Return the [X, Y] coordinate for the center point of the cell that contains the specified text.  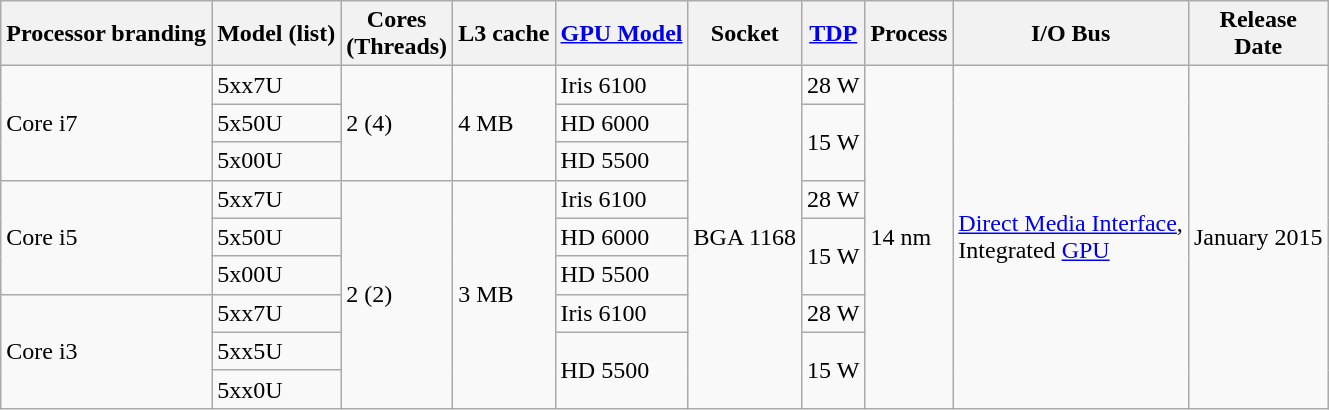
Core i5 [106, 237]
ReleaseDate [1258, 34]
Core i7 [106, 123]
5xx0U [276, 389]
GPU Model [622, 34]
4 MB [504, 123]
I/O Bus [1071, 34]
Core i3 [106, 351]
14 nm [909, 238]
2 (2) [397, 294]
TDP [834, 34]
2 (4) [397, 123]
5xx5U [276, 351]
Processor branding [106, 34]
Socket [745, 34]
Cores (Threads) [397, 34]
January 2015 [1258, 238]
3 MB [504, 294]
Process [909, 34]
L3 cache [504, 34]
Model (list) [276, 34]
BGA 1168 [745, 238]
Direct Media Interface,Integrated GPU [1071, 238]
